From the cell containing the given text, extract its center point as [X, Y] coordinate. 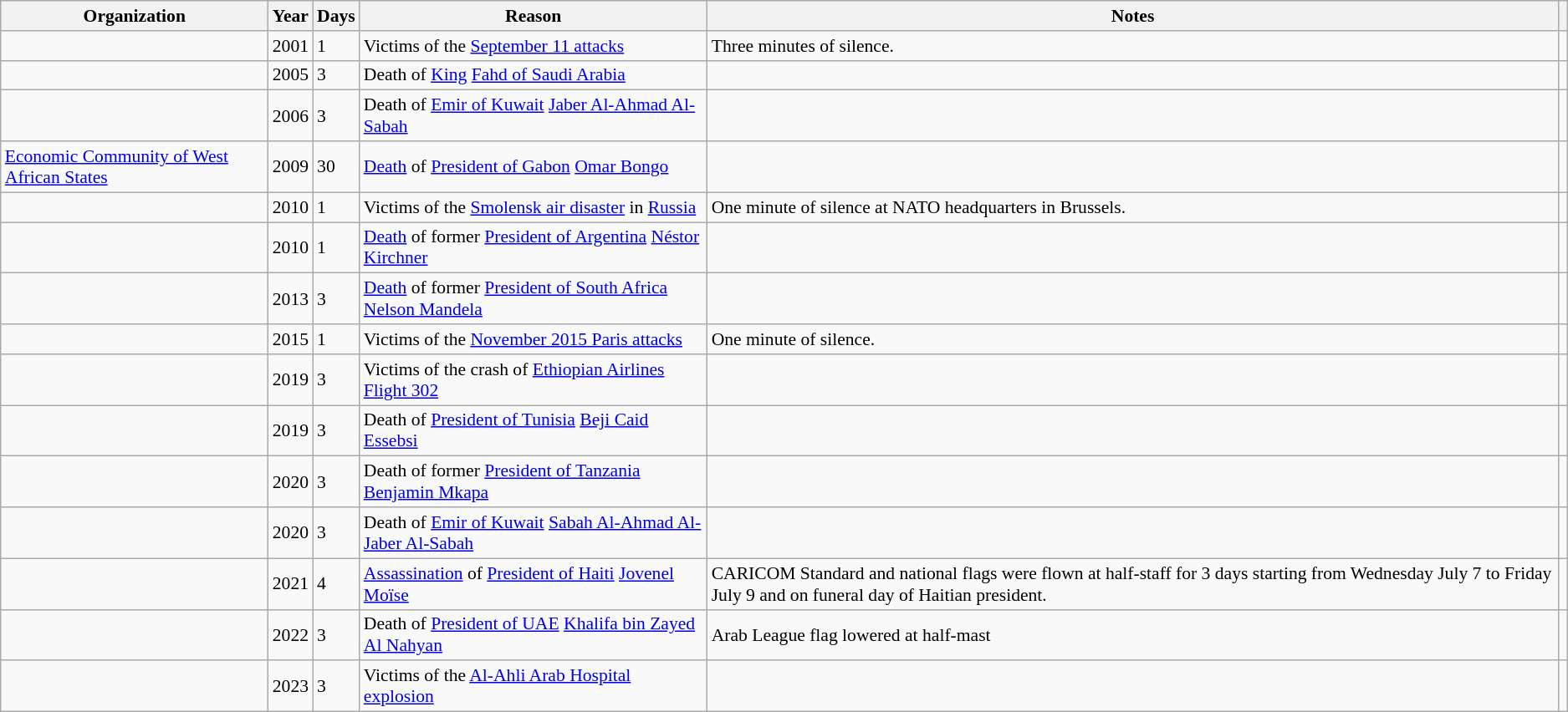
Arab League flag lowered at half-mast [1133, 635]
2021 [291, 583]
Death of Emir of Kuwait Jaber Al-Ahmad Al-Sabah [534, 115]
2015 [291, 339]
Victims of the Al-Ahli Arab Hospital explosion [534, 687]
2006 [291, 115]
Year [291, 16]
2005 [291, 75]
One minute of silence. [1133, 339]
Victims of the November 2015 Paris attacks [534, 339]
Death of President of UAE Khalifa bin Zayed Al Nahyan [534, 635]
Notes [1133, 16]
Three minutes of silence. [1133, 46]
2009 [291, 167]
Death of former President of Tanzania Benjamin Mkapa [534, 481]
Days [336, 16]
Victims of the crash of Ethiopian Airlines Flight 302 [534, 379]
Assassination of President of Haiti Jovenel Moïse [534, 583]
Death of Emir of Kuwait Sabah Al-Ahmad Al-Jaber Al-Sabah [534, 533]
Death of former President of South Africa Nelson Mandela [534, 299]
Death of former President of Argentina Néstor Kirchner [534, 247]
2001 [291, 46]
2022 [291, 635]
Death of President of Gabon Omar Bongo [534, 167]
2023 [291, 687]
One minute of silence at NATO headquarters in Brussels. [1133, 207]
Death of King Fahd of Saudi Arabia [534, 75]
2013 [291, 299]
4 [336, 583]
Victims of the Smolensk air disaster in Russia [534, 207]
Victims of the September 11 attacks [534, 46]
Organization [135, 16]
30 [336, 167]
Economic Community of West African States [135, 167]
Death of President of Tunisia Beji Caid Essebsi [534, 431]
Reason [534, 16]
